Return [x, y] of the center of cell containing provided text 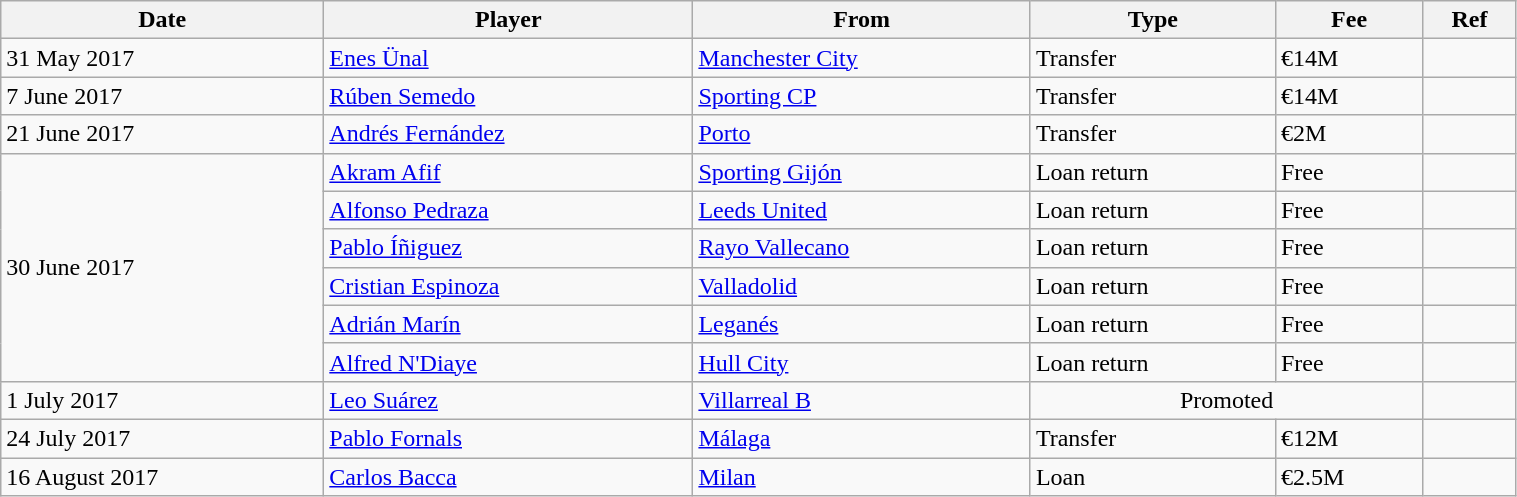
Carlos Bacca [508, 477]
Ref [1470, 20]
1 July 2017 [162, 400]
21 June 2017 [162, 134]
Alfonso Pedraza [508, 210]
Hull City [862, 362]
Villarreal B [862, 400]
Manchester City [862, 58]
Sporting CP [862, 96]
Porto [862, 134]
Loan [1152, 477]
Player [508, 20]
Date [162, 20]
€2.5M [1348, 477]
Rayo Vallecano [862, 248]
Milan [862, 477]
Leeds United [862, 210]
Leganés [862, 324]
Cristian Espinoza [508, 286]
€2M [1348, 134]
Sporting Gijón [862, 172]
Pablo Íñiguez [508, 248]
7 June 2017 [162, 96]
Málaga [862, 438]
€12M [1348, 438]
Leo Suárez [508, 400]
Fee [1348, 20]
Promoted [1226, 400]
16 August 2017 [162, 477]
Enes Ünal [508, 58]
30 June 2017 [162, 267]
31 May 2017 [162, 58]
Akram Afif [508, 172]
Adrián Marín [508, 324]
Type [1152, 20]
Rúben Semedo [508, 96]
24 July 2017 [162, 438]
Pablo Fornals [508, 438]
From [862, 20]
Alfred N'Diaye [508, 362]
Andrés Fernández [508, 134]
Valladolid [862, 286]
